Return [x, y] of the center of cell containing provided text 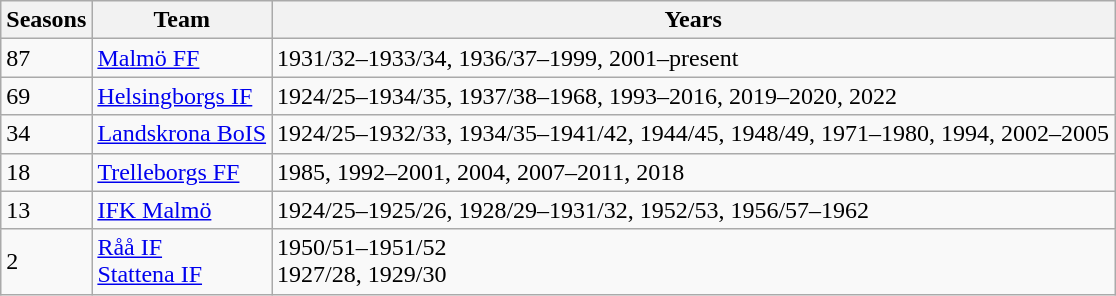
Seasons [46, 20]
1950/51–1951/521927/28, 1929/30 [694, 262]
Helsingborgs IF [182, 96]
1924/25–1934/35, 1937/38–1968, 1993–2016, 2019–2020, 2022 [694, 96]
IFK Malmö [182, 210]
Team [182, 20]
69 [46, 96]
Years [694, 20]
Råå IFStattena IF [182, 262]
18 [46, 172]
87 [46, 58]
1924/25–1932/33, 1934/35–1941/42, 1944/45, 1948/49, 1971–1980, 1994, 2002–2005 [694, 134]
1924/25–1925/26, 1928/29–1931/32, 1952/53, 1956/57–1962 [694, 210]
1985, 1992–2001, 2004, 2007–2011, 2018 [694, 172]
2 [46, 262]
Malmö FF [182, 58]
34 [46, 134]
13 [46, 210]
Trelleborgs FF [182, 172]
Landskrona BoIS [182, 134]
1931/32–1933/34, 1936/37–1999, 2001–present [694, 58]
